Return the (X, Y) coordinate for the center point of the cell that contains the specified text.  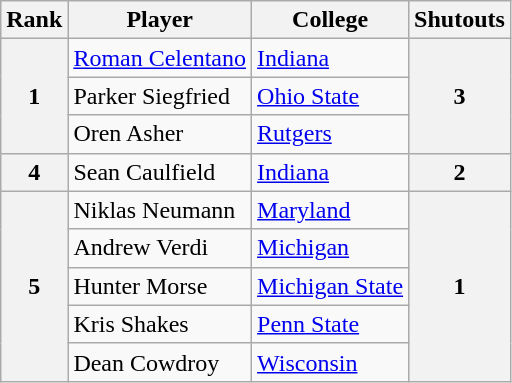
Parker Siegfried (160, 96)
Niklas Neumann (160, 210)
Andrew Verdi (160, 248)
Hunter Morse (160, 286)
College (330, 20)
Dean Cowdroy (160, 362)
Rutgers (330, 134)
5 (34, 286)
Roman Celentano (160, 58)
Rank (34, 20)
Penn State (330, 324)
Ohio State (330, 96)
Michigan (330, 248)
Michigan State (330, 286)
Sean Caulfield (160, 172)
2 (460, 172)
Oren Asher (160, 134)
Wisconsin (330, 362)
4 (34, 172)
3 (460, 96)
Player (160, 20)
Kris Shakes (160, 324)
Shutouts (460, 20)
Maryland (330, 210)
